For the text-containing cell, return its midpoint in [x, y] coordinate format. 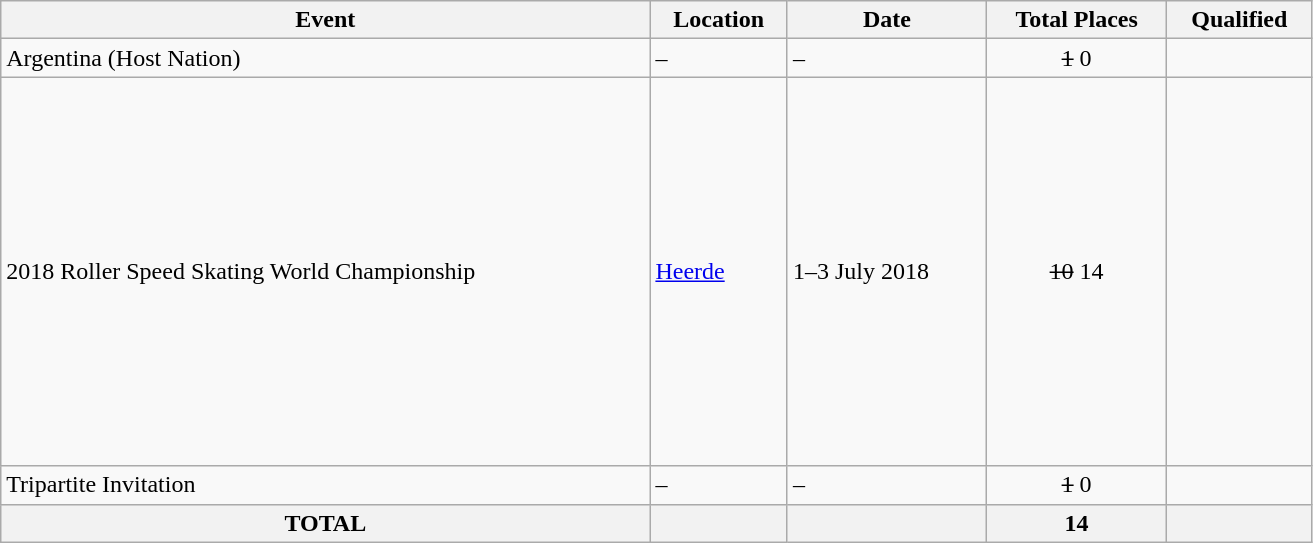
Location [719, 20]
Total Places [1076, 20]
14 [1076, 523]
Qualified [1240, 20]
1–3 July 2018 [886, 272]
TOTAL [326, 523]
Tripartite Invitation [326, 485]
Argentina (Host Nation) [326, 58]
Heerde [719, 272]
10 14 [1076, 272]
2018 Roller Speed Skating World Championship [326, 272]
Date [886, 20]
Event [326, 20]
